Return the (X, Y) coordinate for the center point of the cell that contains the specified text.  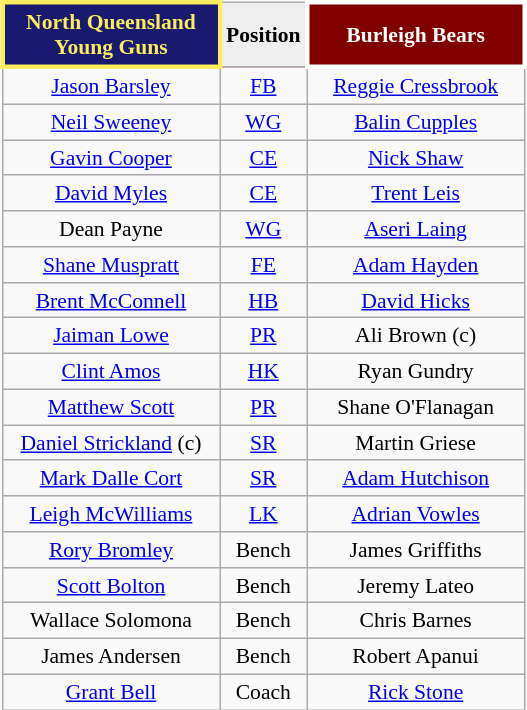
Coach (264, 692)
James Andersen (110, 656)
Neil Sweeney (110, 122)
David Hicks (416, 300)
HK (264, 371)
Adam Hutchison (416, 478)
Mark Dalle Cort (110, 478)
Burleigh Bears (416, 35)
Jaiman Lowe (110, 336)
Rick Stone (416, 692)
Brent McConnell (110, 300)
FB (264, 86)
HB (264, 300)
Matthew Scott (110, 407)
Trent Leis (416, 193)
Balin Cupples (416, 122)
LK (264, 514)
Dean Payne (110, 229)
Rory Bromley (110, 550)
Wallace Solomona (110, 621)
Clint Amos (110, 371)
Jason Barsley (110, 86)
Leigh McWilliams (110, 514)
Adrian Vowles (416, 514)
Position (264, 35)
FE (264, 265)
Daniel Strickland (c) (110, 443)
North Queensland Young Guns (110, 35)
Chris Barnes (416, 621)
Reggie Cressbrook (416, 86)
Jeremy Lateo (416, 585)
Ryan Gundry (416, 371)
Grant Bell (110, 692)
Nick Shaw (416, 158)
Ali Brown (c) (416, 336)
Adam Hayden (416, 265)
Aseri Laing (416, 229)
Martin Griese (416, 443)
David Myles (110, 193)
Gavin Cooper (110, 158)
Scott Bolton (110, 585)
Shane Muspratt (110, 265)
Shane O'Flanagan (416, 407)
Robert Apanui (416, 656)
James Griffiths (416, 550)
